Detect which cell encompasses the target text, then output its (X, Y) center coordinate. 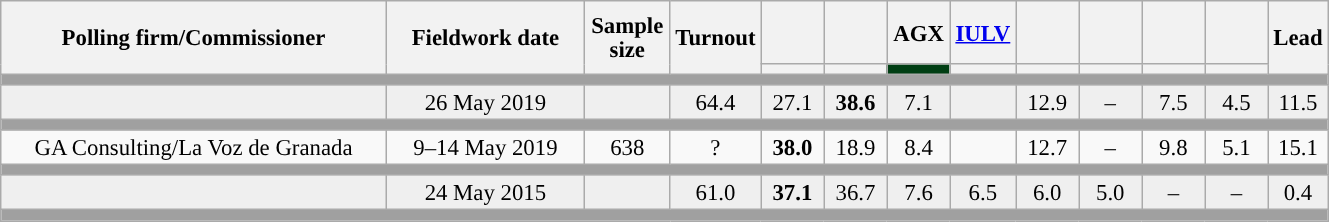
61.0 (716, 194)
AGX (918, 32)
0.4 (1298, 194)
26 May 2019 (485, 102)
4.5 (1236, 102)
12.9 (1048, 102)
Fieldwork date (485, 38)
11.5 (1298, 102)
Lead (1298, 38)
8.4 (918, 148)
9–14 May 2019 (485, 148)
12.7 (1048, 148)
38.0 (792, 148)
5.1 (1236, 148)
6.5 (982, 194)
? (716, 148)
37.1 (792, 194)
Polling firm/Commissioner (194, 38)
24 May 2015 (485, 194)
7.1 (918, 102)
64.4 (716, 102)
Sample size (627, 38)
38.6 (856, 102)
5.0 (1110, 194)
IULV (982, 32)
27.1 (792, 102)
GA Consulting/La Voz de Granada (194, 148)
7.5 (1174, 102)
36.7 (856, 194)
Turnout (716, 38)
6.0 (1048, 194)
15.1 (1298, 148)
9.8 (1174, 148)
7.6 (918, 194)
18.9 (856, 148)
638 (627, 148)
